Provide the [x, y] coordinate of the cell's center where the given text is located.  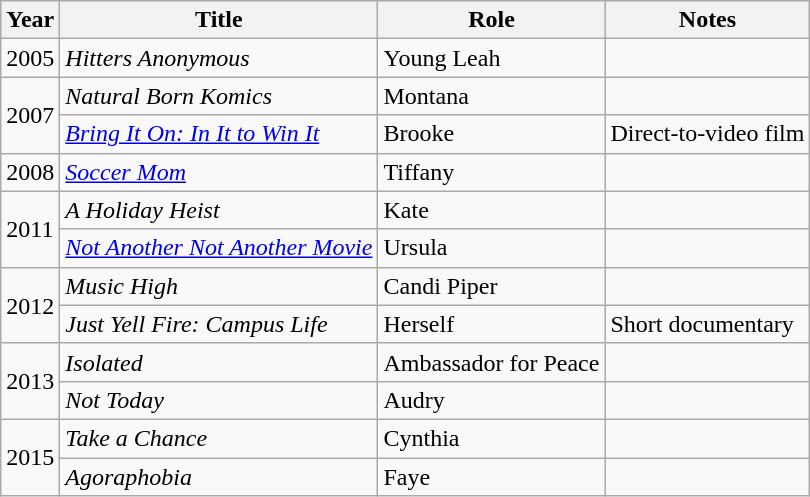
Ursula [492, 248]
Natural Born Komics [219, 96]
Candi Piper [492, 286]
Role [492, 20]
A Holiday Heist [219, 210]
2007 [30, 115]
2008 [30, 172]
2011 [30, 229]
Agoraphobia [219, 477]
2015 [30, 457]
Hitters Anonymous [219, 58]
Soccer Mom [219, 172]
Title [219, 20]
Not Another Not Another Movie [219, 248]
Tiffany [492, 172]
Audry [492, 400]
Take a Chance [219, 438]
2005 [30, 58]
Not Today [219, 400]
Year [30, 20]
Brooke [492, 134]
Ambassador for Peace [492, 362]
Direct-to-video film [708, 134]
Montana [492, 96]
Just Yell Fire: Campus Life [219, 324]
Cynthia [492, 438]
Notes [708, 20]
Kate [492, 210]
Short documentary [708, 324]
Herself [492, 324]
Music High [219, 286]
Bring It On: In It to Win It [219, 134]
2013 [30, 381]
Faye [492, 477]
Isolated [219, 362]
2012 [30, 305]
Young Leah [492, 58]
